Extract the (x, y) coordinate from the center of the cell holding the provided text.  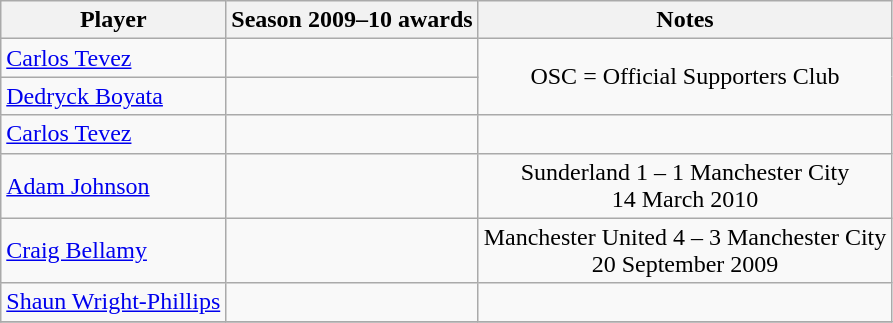
Manchester United 4 – 3 Manchester City20 September 2009 (685, 250)
Player (114, 20)
Season 2009–10 awards (352, 20)
Sunderland 1 – 1 Manchester City14 March 2010 (685, 186)
Dedryck Boyata (114, 96)
Shaun Wright-Phillips (114, 302)
Notes (685, 20)
OSC = Official Supporters Club (685, 77)
Adam Johnson (114, 186)
Craig Bellamy (114, 250)
